Identify which cell holds the provided text, then report its [x, y] central coordinate. 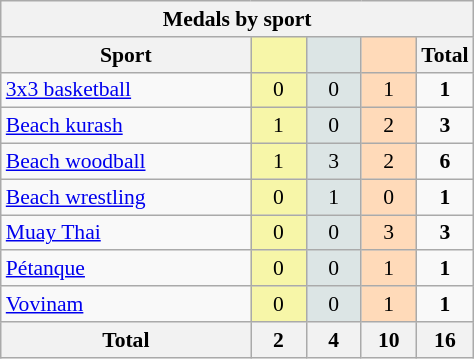
3x3 basketball [126, 90]
10 [388, 340]
4 [334, 340]
Beach wrestling [126, 197]
Vovinam [126, 304]
Beach kurash [126, 126]
Beach woodball [126, 162]
Pétanque [126, 269]
Muay Thai [126, 233]
Medals by sport [238, 19]
6 [444, 162]
Sport [126, 55]
16 [444, 340]
